Provide the [x, y] coordinate of the cell's center where the given text is located.  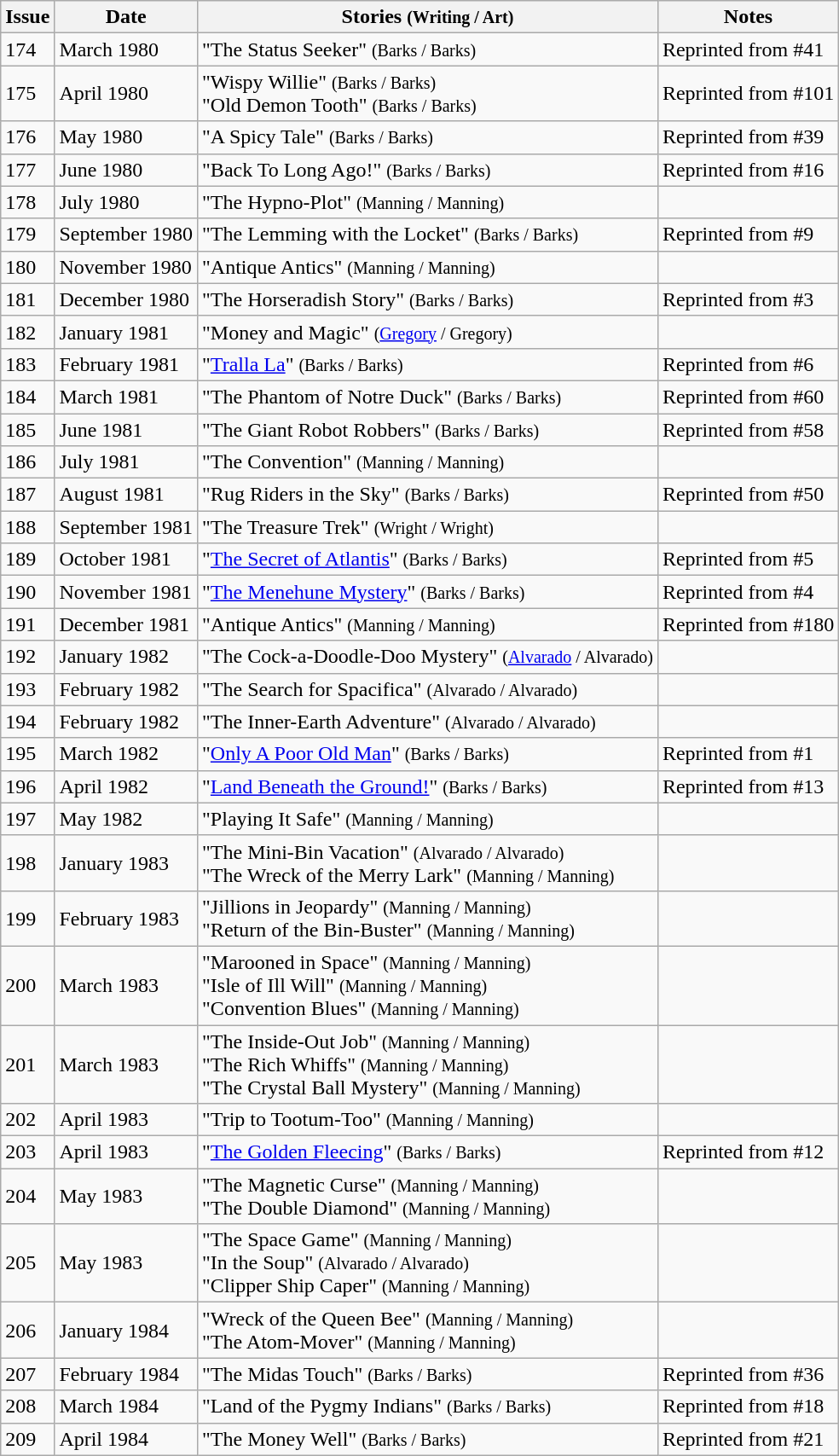
Reprinted from #16 [748, 170]
199 [27, 918]
"Land of the Pygmy Indians" (Barks / Barks) [428, 1407]
January 1982 [126, 657]
Reprinted from #18 [748, 1407]
208 [27, 1407]
"The Hypno-Plot" (Manning / Manning) [428, 202]
186 [27, 462]
October 1981 [126, 560]
"The Cock-a-Doodle-Doo Mystery" (Alvarado / Alvarado) [428, 657]
175 [27, 94]
"A Spicy Tale" (Barks / Barks) [428, 137]
"The Menehune Mystery" (Barks / Barks) [428, 592]
187 [27, 495]
Reprinted from #4 [748, 592]
202 [27, 1120]
Reprinted from #1 [748, 754]
"Playing It Safe" (Manning / Manning) [428, 819]
February 1983 [126, 918]
Reprinted from #3 [748, 299]
"Back To Long Ago!" (Barks / Barks) [428, 170]
"The Midas Touch" (Barks / Barks) [428, 1374]
174 [27, 49]
Reprinted from #180 [748, 624]
190 [27, 592]
"The Lemming with the Locket" (Barks / Barks) [428, 235]
July 1981 [126, 462]
181 [27, 299]
203 [27, 1152]
207 [27, 1374]
176 [27, 137]
"The Inside-Out Job" (Manning / Manning) "The Rich Whiffs" (Manning / Manning) "The Crystal Ball Mystery" (Manning / Manning) [428, 1064]
209 [27, 1439]
193 [27, 689]
Reprinted from #36 [748, 1374]
184 [27, 397]
197 [27, 819]
December 1980 [126, 299]
Reprinted from #41 [748, 49]
"Land Beneath the Ground!" (Barks / Barks) [428, 786]
Reprinted from #21 [748, 1439]
185 [27, 429]
188 [27, 527]
"Tralla La" (Barks / Barks) [428, 364]
196 [27, 786]
"Rug Riders in the Sky" (Barks / Barks) [428, 495]
206 [27, 1331]
189 [27, 560]
"The Space Game" (Manning / Manning) "In the Soup" (Alvarado / Alvarado) "Clipper Ship Caper" (Manning / Manning) [428, 1263]
Reprinted from #5 [748, 560]
191 [27, 624]
194 [27, 722]
Reprinted from #6 [748, 364]
"Jillions in Jeopardy" (Manning / Manning) "Return of the Bin-Buster" (Manning / Manning) [428, 918]
200 [27, 985]
February 1984 [126, 1374]
201 [27, 1064]
180 [27, 267]
"Marooned in Space" (Manning / Manning) "Isle of Ill Will" (Manning / Manning) "Convention Blues" (Manning / Manning) [428, 985]
"The Phantom of Notre Duck" (Barks / Barks) [428, 397]
"Wispy Willie" (Barks / Barks) "Old Demon Tooth" (Barks / Barks) [428, 94]
204 [27, 1196]
183 [27, 364]
Reprinted from #101 [748, 94]
"The Convention" (Manning / Manning) [428, 462]
"Wreck of the Queen Bee" (Manning / Manning) "The Atom-Mover" (Manning / Manning) [428, 1331]
Reprinted from #50 [748, 495]
"Money and Magic" (Gregory / Gregory) [428, 332]
"The Giant Robot Robbers" (Barks / Barks) [428, 429]
February 1981 [126, 364]
July 1980 [126, 202]
March 1982 [126, 754]
205 [27, 1263]
December 1981 [126, 624]
August 1981 [126, 495]
January 1981 [126, 332]
Reprinted from #12 [748, 1152]
September 1980 [126, 235]
March 1981 [126, 397]
May 1980 [126, 137]
192 [27, 657]
March 1984 [126, 1407]
Stories (Writing / Art) [428, 17]
Notes [748, 17]
"The Mini-Bin Vacation" (Alvarado / Alvarado) "The Wreck of the Merry Lark" (Manning / Manning) [428, 863]
November 1981 [126, 592]
Reprinted from #13 [748, 786]
195 [27, 754]
"The Money Well" (Barks / Barks) [428, 1439]
198 [27, 863]
179 [27, 235]
"The Horseradish Story" (Barks / Barks) [428, 299]
"The Golden Fleecing" (Barks / Barks) [428, 1152]
April 1982 [126, 786]
"Only A Poor Old Man" (Barks / Barks) [428, 754]
Reprinted from #39 [748, 137]
Issue [27, 17]
"The Secret of Atlantis" (Barks / Barks) [428, 560]
182 [27, 332]
"The Magnetic Curse" (Manning / Manning) "The Double Diamond" (Manning / Manning) [428, 1196]
Reprinted from #9 [748, 235]
May 1982 [126, 819]
Reprinted from #58 [748, 429]
Date [126, 17]
March 1980 [126, 49]
June 1980 [126, 170]
"The Status Seeker" (Barks / Barks) [428, 49]
September 1981 [126, 527]
June 1981 [126, 429]
178 [27, 202]
April 1980 [126, 94]
November 1980 [126, 267]
April 1984 [126, 1439]
"Trip to Tootum-Too" (Manning / Manning) [428, 1120]
"The Search for Spacifica" (Alvarado / Alvarado) [428, 689]
January 1984 [126, 1331]
"The Treasure Trek" (Wright / Wright) [428, 527]
"The Inner-Earth Adventure" (Alvarado / Alvarado) [428, 722]
177 [27, 170]
Reprinted from #60 [748, 397]
January 1983 [126, 863]
